Extract the (x, y) coordinate from the center of the cell holding the provided text.  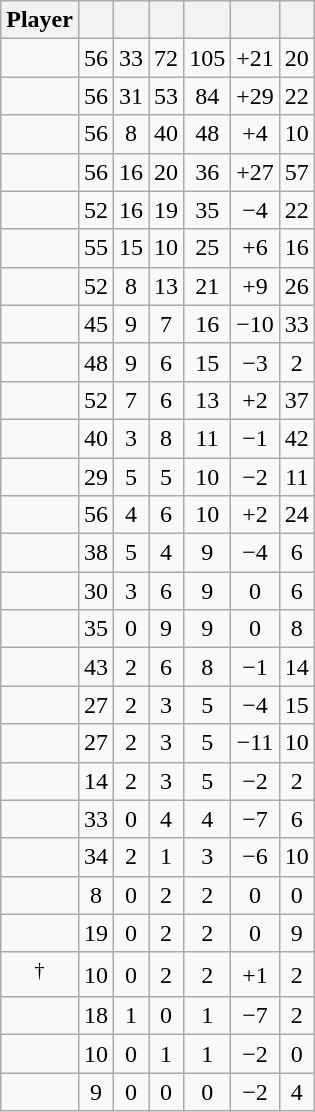
+27 (256, 172)
105 (208, 58)
+21 (256, 58)
29 (96, 477)
+6 (256, 248)
Player (40, 20)
57 (296, 172)
38 (96, 553)
+29 (256, 96)
† (40, 974)
24 (296, 515)
53 (166, 96)
43 (96, 667)
37 (296, 400)
−3 (256, 362)
42 (296, 438)
36 (208, 172)
18 (96, 1016)
72 (166, 58)
30 (96, 591)
34 (96, 857)
−11 (256, 743)
45 (96, 324)
+1 (256, 974)
+4 (256, 134)
21 (208, 286)
+9 (256, 286)
−10 (256, 324)
−6 (256, 857)
55 (96, 248)
84 (208, 96)
26 (296, 286)
25 (208, 248)
31 (132, 96)
